Scan for the cell matching the given text and deliver its [x, y] coordinate at center. 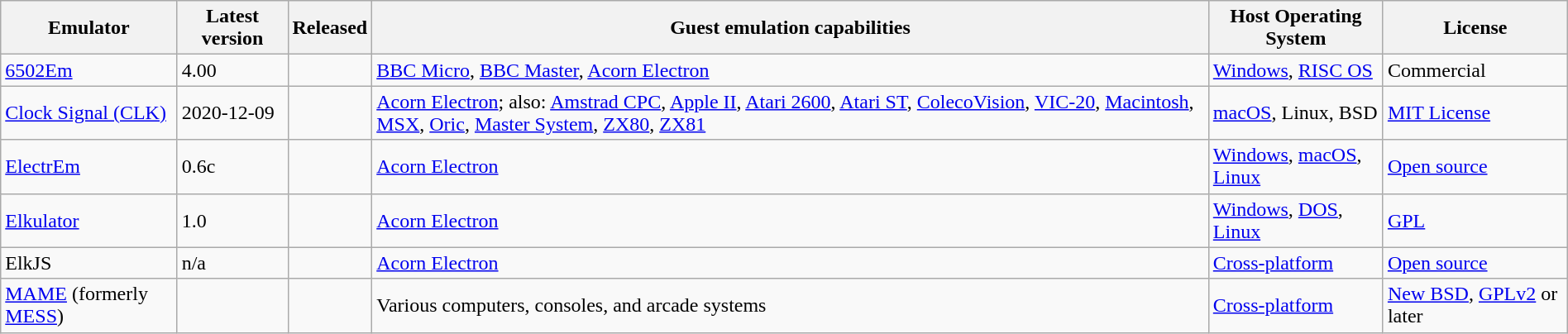
2020-12-09 [232, 112]
6502Em [89, 70]
Elkulator [89, 220]
macOS, Linux, BSD [1295, 112]
Host Operating System [1295, 28]
License [1475, 28]
ElectrEm [89, 167]
0.6c [232, 167]
GPL [1475, 220]
Acorn Electron; also: Amstrad CPC, Apple II, Atari 2600, Atari ST, ColecoVision, VIC-20, Macintosh, MSX, Oric, Master System, ZX80, ZX81 [791, 112]
Emulator [89, 28]
Windows, RISC OS [1295, 70]
BBC Micro, BBC Master, Acorn Electron [791, 70]
n/a [232, 263]
Windows, macOS, Linux [1295, 167]
Various computers, consoles, and arcade systems [791, 306]
Guest emulation capabilities [791, 28]
Windows, DOS, Linux [1295, 220]
New BSD, GPLv2 or later [1475, 306]
Commercial [1475, 70]
4.00 [232, 70]
Clock Signal (CLK) [89, 112]
MIT License [1475, 112]
Released [330, 28]
Latest version [232, 28]
1.0 [232, 220]
MAME (formerly MESS) [89, 306]
ElkJS [89, 263]
